Return the (x, y) coordinate for the center point of the cell that contains the specified text.  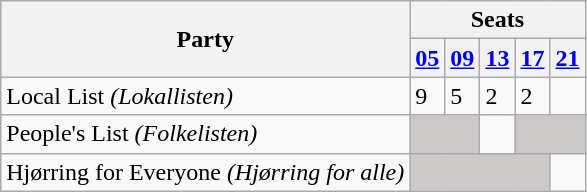
13 (498, 58)
Party (206, 39)
21 (568, 58)
05 (428, 58)
9 (428, 96)
17 (532, 58)
Hjørring for Everyone (Hjørring for alle) (206, 172)
09 (462, 58)
People's List (Folkelisten) (206, 134)
Seats (498, 20)
Local List (Lokallisten) (206, 96)
5 (462, 96)
